From the cell containing the given text, extract its center point as [x, y] coordinate. 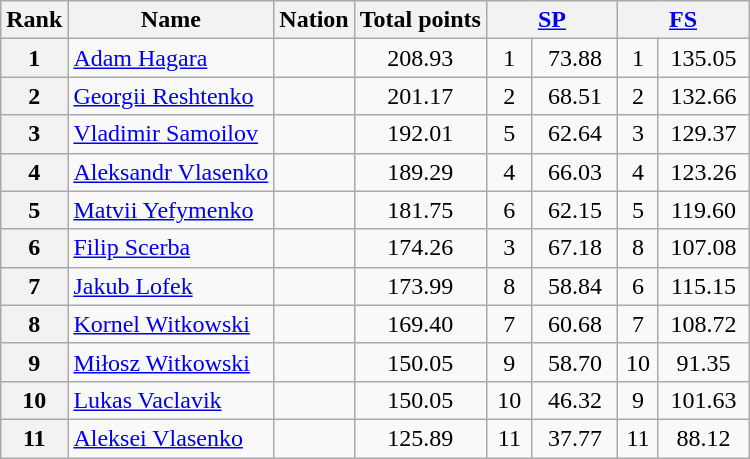
173.99 [420, 286]
67.18 [574, 248]
108.72 [703, 324]
Kornel Witkowski [171, 324]
189.29 [420, 172]
Name [171, 20]
68.51 [574, 96]
119.60 [703, 210]
129.37 [703, 134]
Jakub Lofek [171, 286]
Aleksandr Vlasenko [171, 172]
91.35 [703, 362]
125.89 [420, 438]
Nation [314, 20]
Vladimir Samoilov [171, 134]
Miłosz Witkowski [171, 362]
62.15 [574, 210]
169.40 [420, 324]
62.64 [574, 134]
208.93 [420, 58]
115.15 [703, 286]
73.88 [574, 58]
Adam Hagara [171, 58]
88.12 [703, 438]
Rank [34, 20]
46.32 [574, 400]
135.05 [703, 58]
Filip Scerba [171, 248]
58.70 [574, 362]
Matvii Yefymenko [171, 210]
181.75 [420, 210]
60.68 [574, 324]
37.77 [574, 438]
Lukas Vaclavik [171, 400]
201.17 [420, 96]
FS [682, 20]
66.03 [574, 172]
101.63 [703, 400]
58.84 [574, 286]
Georgii Reshtenko [171, 96]
123.26 [703, 172]
192.01 [420, 134]
174.26 [420, 248]
107.08 [703, 248]
132.66 [703, 96]
Aleksei Vlasenko [171, 438]
SP [552, 20]
Total points [420, 20]
